Extract the [X, Y] coordinate from the center of the cell holding the provided text.  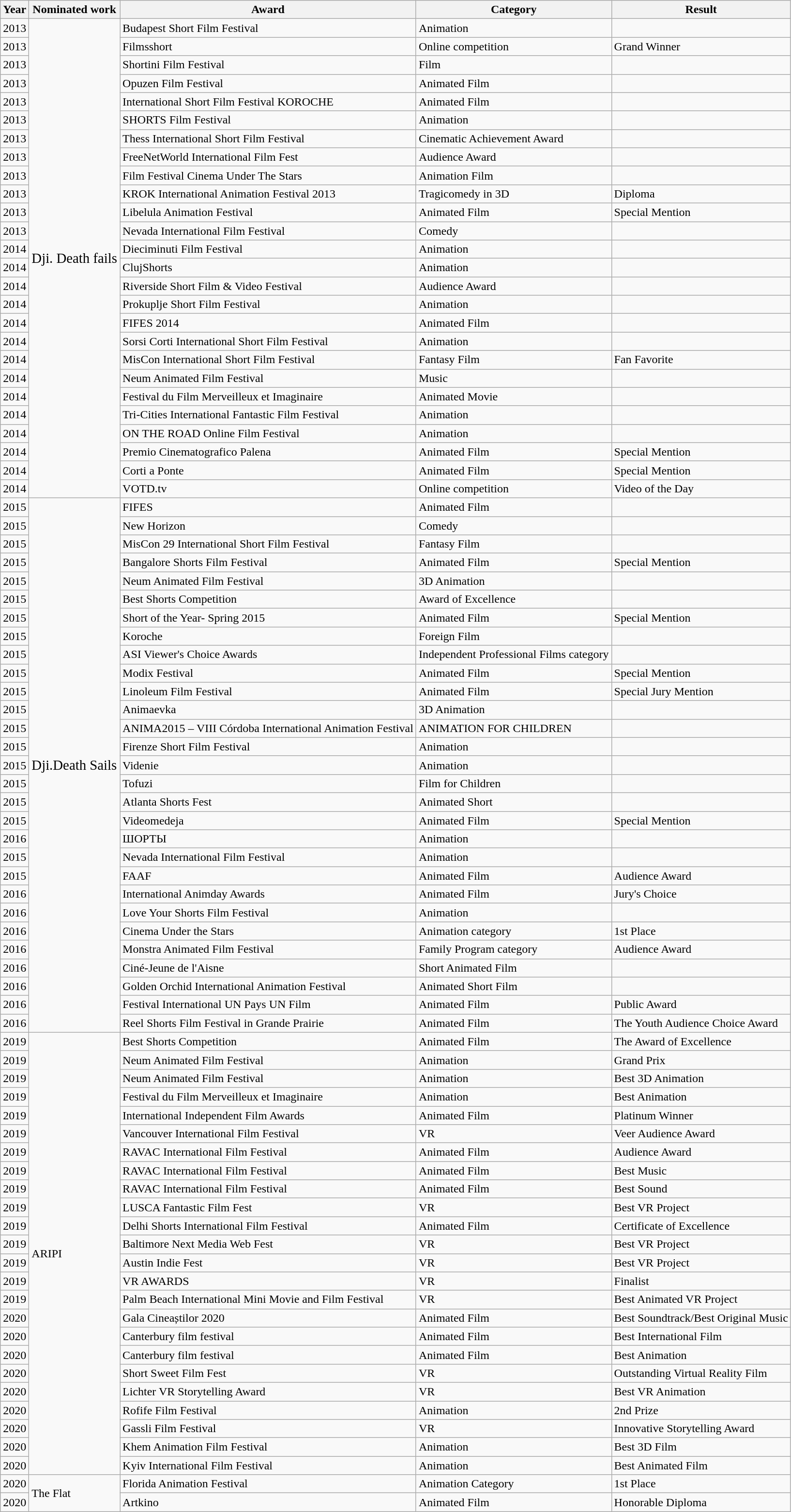
Veer Audience Award [701, 1134]
Budapest Short Film Festival [268, 28]
SHORTS Film Festival [268, 120]
Dji. Death fails [75, 259]
Atlanta Shorts Fest [268, 802]
Premio Cinematografico Palena [268, 452]
Best Animated VR Project [701, 1299]
Animated Movie [514, 397]
Linoleum Film Festival [268, 691]
Short of the Year- Spring 2015 [268, 618]
Best Soundtrack/Best Original Music [701, 1318]
The Award of Exсellence [701, 1041]
Opuzen Film Festival [268, 83]
ANIMATION FOR CHILDREN [514, 728]
Music [514, 378]
Independent Professional Films category [514, 655]
Best 3D Film [701, 1447]
Monstra Animated Film Festival [268, 949]
FIFES [268, 507]
Koroche [268, 636]
Grand Winner [701, 46]
Best Sound [701, 1189]
Platinum Winner [701, 1115]
Dji.Death Sails [75, 765]
Result [701, 10]
FIFES 2014 [268, 323]
Ciné-Jeune de l'Aisne [268, 968]
Artkino [268, 1502]
Bangalore Shorts Film Festival [268, 563]
Best Animated Film [701, 1466]
LUSCA Fantastic Film Fest [268, 1207]
VOTD.tv [268, 489]
Tri-Cities International Fantastic Film Festival [268, 415]
ШОРТЫ [268, 839]
Riverside Short Film & Video Festival [268, 286]
Category [514, 10]
ARIPI [75, 1253]
Short Animated Film [514, 968]
ClujShorts [268, 268]
Award of Excellence [514, 599]
Best Music [701, 1171]
Rofife Film Festival [268, 1410]
Love Your Shorts Film Festival [268, 913]
Thess International Short Film Festival [268, 138]
Film for Children [514, 783]
Modix Festival [268, 673]
Outstanding Virtual Reality Film [701, 1373]
Firenze Short Film Festival [268, 747]
Foreign Film [514, 636]
Tofuzi [268, 783]
Festival International UN Pays UN Film [268, 1005]
VR AWARDS [268, 1281]
ANIMA2015 – VIII Córdoba International Animation Festival [268, 728]
Cinematic Achievement Award [514, 138]
Reel Shorts Film Festival in Grande Prairie [268, 1023]
Animated Short [514, 802]
Vancouver International Film Festival [268, 1134]
Filmsshort [268, 46]
Animated Short Film [514, 986]
International Animday Awards [268, 894]
Year [15, 10]
Shortini Film Festival [268, 65]
Video of the Day [701, 489]
International Short Film Festival KOROCHE [268, 102]
New Horizon [268, 525]
Delhi Shorts International Film Festival [268, 1226]
Videomedeja [268, 821]
Lichter VR Storytelling Award [268, 1391]
Kyiv International Film Festival [268, 1466]
Gala Cineaștilor 2020 [268, 1318]
Jury's Choice [701, 894]
Grand Prix [701, 1060]
Fan Favorite [701, 360]
Film [514, 65]
Videnie [268, 765]
Innovative Storytelling Award [701, 1429]
The Youth Audience Choice Award [701, 1023]
Family Program category [514, 949]
Libelula Animation Festival [268, 212]
Award [268, 10]
Best VR Animation [701, 1391]
Certificate of Exсellence [701, 1226]
Honorable Diploma [701, 1502]
Florida Animation Festival [268, 1484]
Special Jury Mention [701, 691]
Austin Indie Fest [268, 1263]
MisCon International Short Film Festival [268, 360]
Gassli Film Festival [268, 1429]
FreeNetWorld International Film Fest [268, 157]
Animation Film [514, 175]
Animation category [514, 931]
Diploma [701, 194]
The Flat [75, 1493]
Prokuplje Short Film Festival [268, 305]
Short Sweet Film Fest [268, 1373]
Khem Animation Film Festival [268, 1447]
ON THE ROAD Online Film Festival [268, 433]
Finalist [701, 1281]
Dieciminuti Film Festival [268, 249]
Golden Orchid International Animation Festival [268, 986]
Best 3D Animation [701, 1078]
Tragicomedy in 3D [514, 194]
Sorsi Corti International Short Film Festival [268, 341]
Nominated work [75, 10]
Baltimore Next Media Web Fest [268, 1244]
2nd Prize [701, 1410]
Corti a Ponte [268, 470]
Best International Film [701, 1336]
Cinema Under the Stars [268, 931]
FAAF [268, 876]
ASI Viewer's Choice Awards [268, 655]
Animaevka [268, 710]
Public Award [701, 1005]
KROK International Animation Festival 2013 [268, 194]
Film Festival Cinema Under The Stars [268, 175]
International Independent Film Awards [268, 1115]
Palm Beach International Mini Movie and Film Festival [268, 1299]
Animation Category [514, 1484]
MisCon 29 International Short Film Festival [268, 544]
